Pinpoint the cell where the given text exists, returning its [x, y] midpoint coordinate. 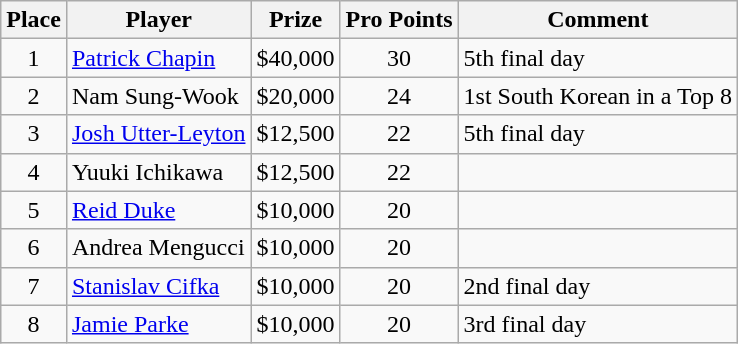
Reid Duke [158, 210]
Comment [598, 20]
4 [34, 172]
Player [158, 20]
Pro Points [399, 20]
30 [399, 58]
2nd final day [598, 286]
Patrick Chapin [158, 58]
5 [34, 210]
1st South Korean in a Top 8 [598, 96]
3 [34, 134]
$40,000 [296, 58]
2 [34, 96]
1 [34, 58]
Yuuki Ichikawa [158, 172]
6 [34, 248]
Place [34, 20]
Stanislav Cifka [158, 286]
Nam Sung-Wook [158, 96]
$20,000 [296, 96]
Jamie Parke [158, 324]
24 [399, 96]
Andrea Mengucci [158, 248]
Josh Utter-Leyton [158, 134]
8 [34, 324]
Prize [296, 20]
7 [34, 286]
3rd final day [598, 324]
